Determine the [X, Y] coordinate at the center of the cell enclosing the given text.  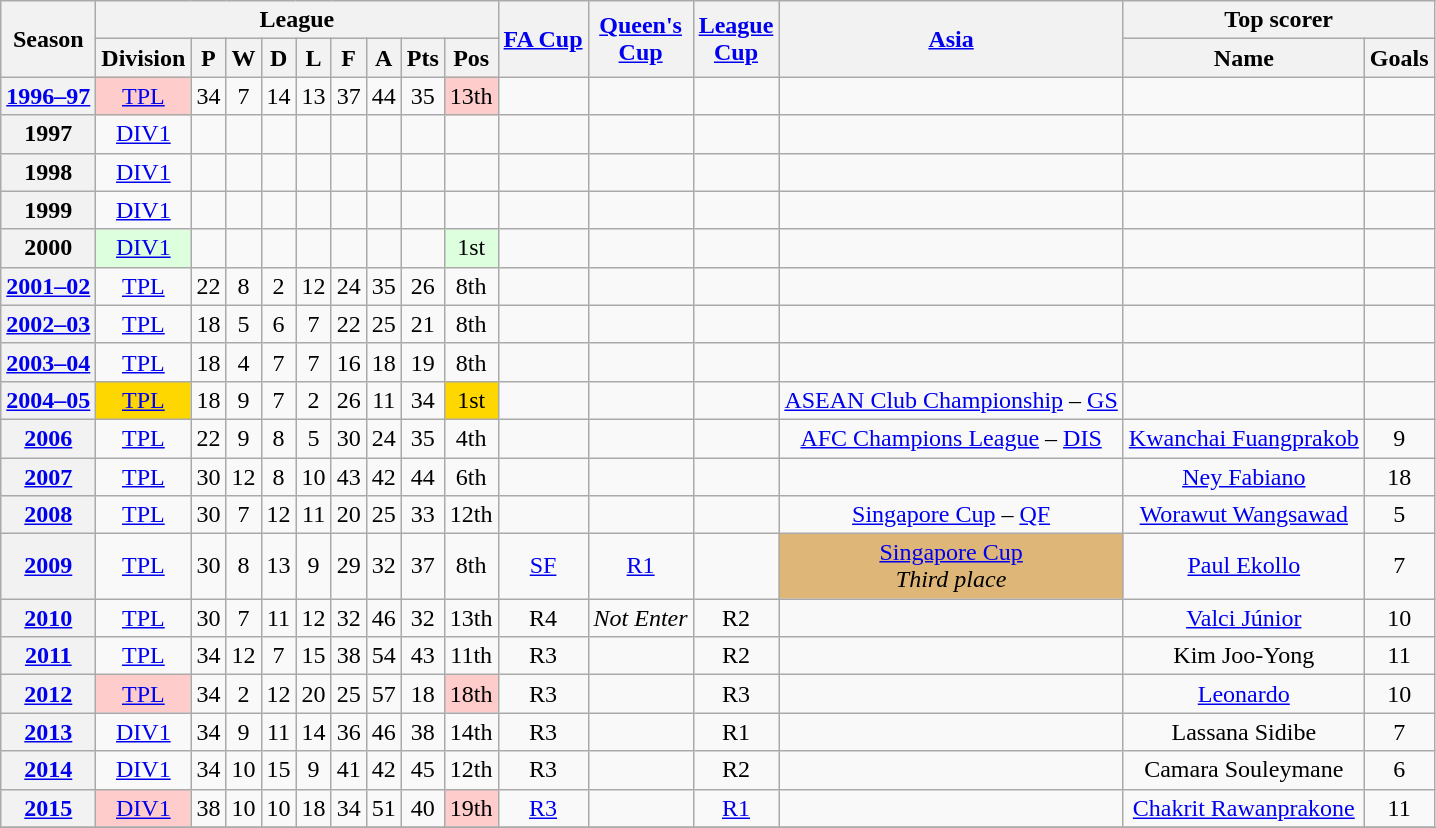
2012 [48, 694]
Kim Joo-Yong [1244, 656]
11th [471, 656]
2000 [48, 248]
2004–05 [48, 400]
19 [422, 362]
4 [244, 362]
2010 [48, 618]
33 [422, 515]
AFC Champions League – DIS [951, 438]
Valci Júnior [1244, 618]
Not Enter [640, 618]
40 [422, 808]
League [297, 20]
Paul Ekollo [1244, 566]
F [348, 58]
Queen'sCup [640, 39]
1999 [48, 210]
21 [422, 324]
W [244, 58]
Worawut Wangsawad [1244, 515]
2011 [48, 656]
Division [144, 58]
Asia [951, 39]
D [278, 58]
51 [384, 808]
19th [471, 808]
41 [348, 770]
2001–02 [48, 286]
R4 [543, 618]
LeagueCup [736, 39]
45 [422, 770]
2003–04 [48, 362]
P [208, 58]
57 [384, 694]
Top scorer [1278, 20]
29 [348, 566]
ASEAN Club Championship – GS [951, 400]
Kwanchai Fuangprakob [1244, 438]
A [384, 58]
Season [48, 39]
2006 [48, 438]
1998 [48, 172]
SF [543, 566]
2007 [48, 477]
16 [348, 362]
4th [471, 438]
FA Cup [543, 39]
Pos [471, 58]
Singapore Cup – QF [951, 515]
2015 [48, 808]
54 [384, 656]
2002–03 [48, 324]
1997 [48, 134]
Pts [422, 58]
36 [348, 732]
1996–97 [48, 96]
Lassana Sidibe [1244, 732]
18th [471, 694]
2014 [48, 770]
2009 [48, 566]
2013 [48, 732]
6th [471, 477]
Leonardo [1244, 694]
Goals [1399, 58]
14th [471, 732]
Singapore Cup Third place [951, 566]
Name [1244, 58]
2008 [48, 515]
Camara Souleymane [1244, 770]
Chakrit Rawanprakone [1244, 808]
L [314, 58]
Ney Fabiano [1244, 477]
